Detect which cell encompasses the target text, then output its (x, y) center coordinate. 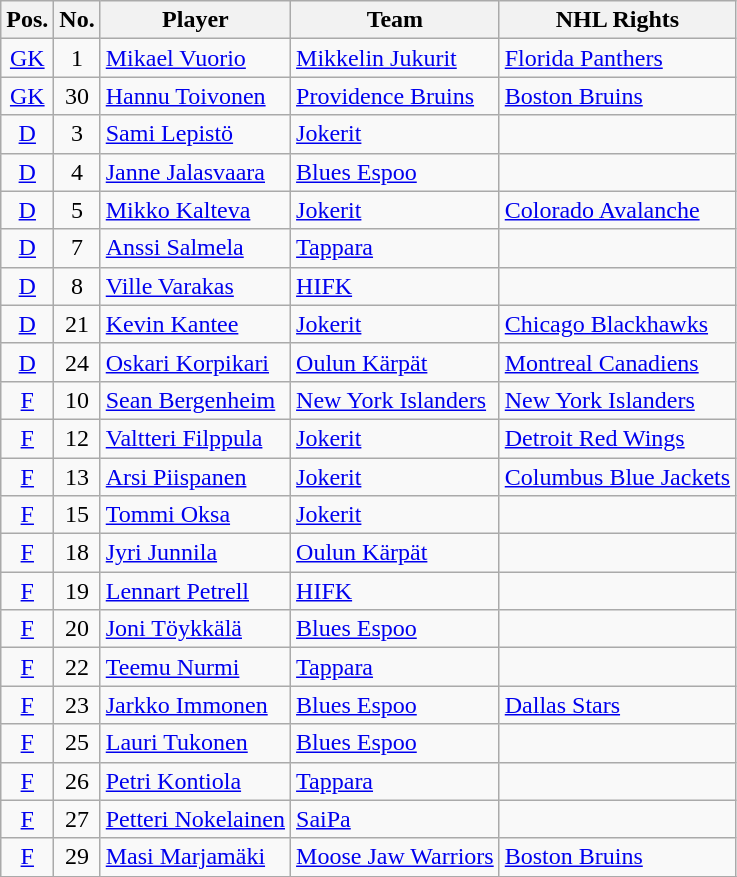
18 (77, 553)
Lennart Petrell (195, 591)
8 (77, 286)
Hannu Toivonen (195, 96)
Jarkko Immonen (195, 705)
No. (77, 20)
Chicago Blackhawks (617, 324)
Providence Bruins (396, 96)
7 (77, 248)
Mikkelin Jukurit (396, 58)
Ville Varakas (195, 286)
Valtteri Filppula (195, 438)
Mikael Vuorio (195, 58)
26 (77, 781)
SaiPa (396, 819)
Sami Lepistö (195, 134)
Colorado Avalanche (617, 210)
1 (77, 58)
Sean Bergenheim (195, 400)
20 (77, 629)
Janne Jalasvaara (195, 172)
23 (77, 705)
Anssi Salmela (195, 248)
Team (396, 20)
NHL Rights (617, 20)
Oskari Korpikari (195, 362)
30 (77, 96)
Montreal Canadiens (617, 362)
3 (77, 134)
Pos. (28, 20)
13 (77, 477)
Lauri Tukonen (195, 743)
Player (195, 20)
5 (77, 210)
21 (77, 324)
25 (77, 743)
Florida Panthers (617, 58)
Detroit Red Wings (617, 438)
19 (77, 591)
Jyri Junnila (195, 553)
15 (77, 515)
10 (77, 400)
27 (77, 819)
22 (77, 667)
29 (77, 857)
Moose Jaw Warriors (396, 857)
Joni Töykkälä (195, 629)
Masi Marjamäki (195, 857)
Kevin Kantee (195, 324)
Petteri Nokelainen (195, 819)
4 (77, 172)
24 (77, 362)
Arsi Piispanen (195, 477)
Petri Kontiola (195, 781)
Columbus Blue Jackets (617, 477)
Teemu Nurmi (195, 667)
Dallas Stars (617, 705)
Tommi Oksa (195, 515)
Mikko Kalteva (195, 210)
12 (77, 438)
